Scan for the cell matching the given text and deliver its (X, Y) coordinate at center. 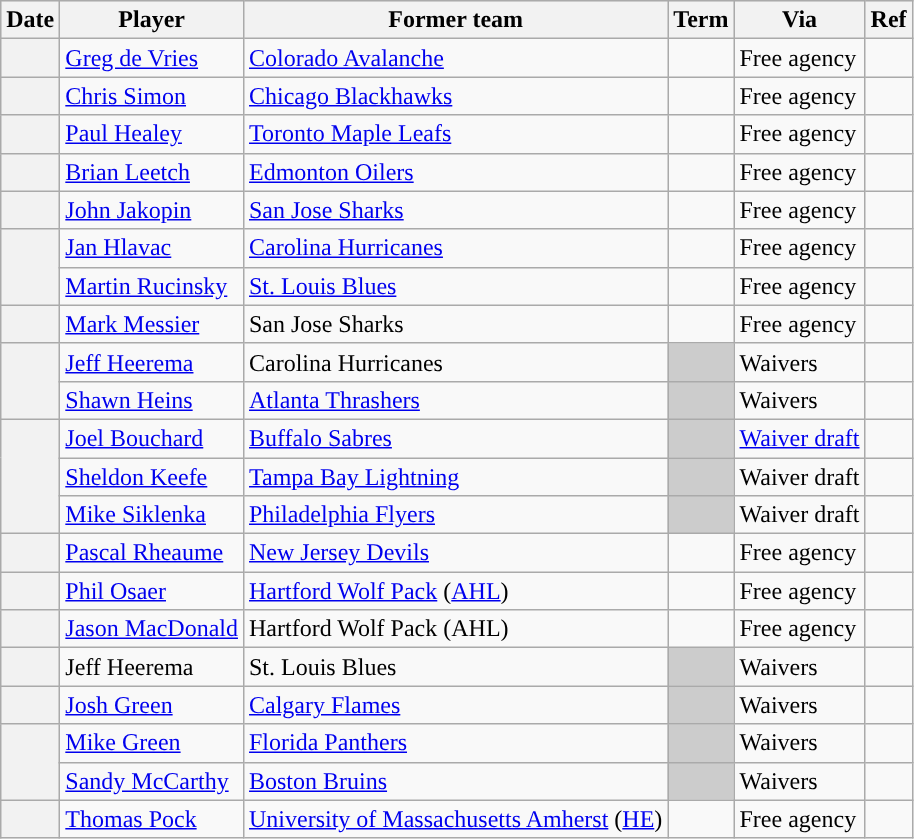
Philadelphia Flyers (455, 515)
Pascal Rheaume (152, 553)
Toronto Maple Leafs (455, 134)
Player (152, 20)
Calgary Flames (455, 705)
Chris Simon (152, 96)
Boston Bruins (455, 781)
Paul Healey (152, 134)
Tampa Bay Lightning (455, 477)
Joel Bouchard (152, 438)
Buffalo Sabres (455, 438)
Colorado Avalanche (455, 58)
Sandy McCarthy (152, 781)
Thomas Pock (152, 819)
University of Massachusetts Amherst (HE) (455, 819)
Former team (455, 20)
Josh Green (152, 705)
Ref (888, 20)
Jason MacDonald (152, 629)
Jan Hlavac (152, 248)
Martin Rucinsky (152, 286)
Mark Messier (152, 324)
Greg de Vries (152, 58)
Edmonton Oilers (455, 172)
Chicago Blackhawks (455, 96)
Term (701, 20)
Mike Siklenka (152, 515)
Florida Panthers (455, 743)
Via (800, 20)
Sheldon Keefe (152, 477)
Date (30, 20)
New Jersey Devils (455, 553)
Mike Green (152, 743)
Shawn Heins (152, 400)
John Jakopin (152, 210)
Brian Leetch (152, 172)
Phil Osaer (152, 591)
Atlanta Thrashers (455, 400)
